Find where the given text appears and provide that cell's center as (x, y) coordinate. 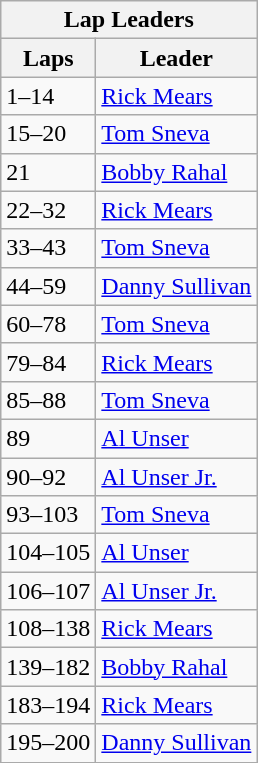
Leader (176, 58)
90–92 (48, 477)
21 (48, 172)
85–88 (48, 400)
79–84 (48, 362)
15–20 (48, 134)
Laps (48, 58)
89 (48, 438)
139–182 (48, 667)
108–138 (48, 629)
106–107 (48, 591)
22–32 (48, 210)
183–194 (48, 705)
1–14 (48, 96)
60–78 (48, 324)
104–105 (48, 553)
93–103 (48, 515)
44–59 (48, 286)
195–200 (48, 743)
Lap Leaders (129, 20)
33–43 (48, 248)
